Extract the (x, y) coordinate from the center of the cell holding the provided text.  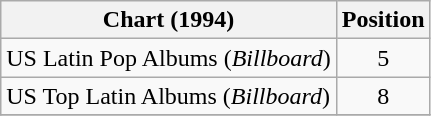
US Top Latin Albums (Billboard) (169, 96)
5 (383, 58)
8 (383, 96)
US Latin Pop Albums (Billboard) (169, 58)
Chart (1994) (169, 20)
Position (383, 20)
